Scan for the cell matching the given text and deliver its (x, y) coordinate at center. 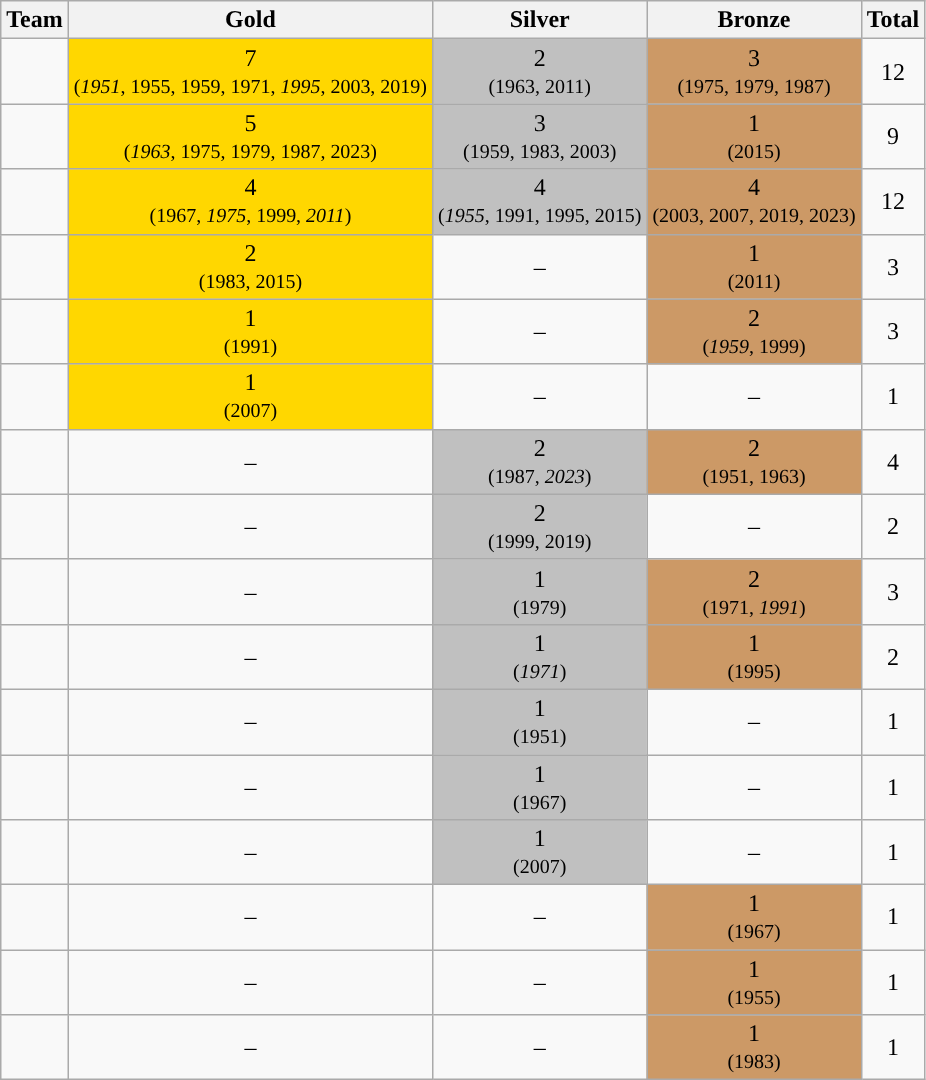
2(1983, 2015) (250, 266)
Total (893, 20)
4(2003, 2007, 2019, 2023) (754, 202)
Team (35, 20)
4(1967, 1975, 1999, 2011) (250, 202)
2(1959, 1999) (754, 332)
4 (893, 462)
Silver (540, 20)
1(1995) (754, 656)
2(1999, 2019) (540, 526)
2(1951, 1963) (754, 462)
1(1955) (754, 982)
2(1987, 2023) (540, 462)
9 (893, 136)
1(2011) (754, 266)
3(1975, 1979, 1987) (754, 72)
4(1955, 1991, 1995, 2015) (540, 202)
5(1963, 1975, 1979, 1987, 2023) (250, 136)
1(2015) (754, 136)
Bronze (754, 20)
1(1971) (540, 656)
1(1991) (250, 332)
2(1963, 2011) (540, 72)
3(1959, 1983, 2003) (540, 136)
7(1951, 1955, 1959, 1971, 1995, 2003, 2019) (250, 72)
Gold (250, 20)
1(1979) (540, 592)
1(1951) (540, 722)
1(1983) (754, 1048)
2(1971, 1991) (754, 592)
